Search for the cell housing the specified text and yield its (x, y) center coordinate. 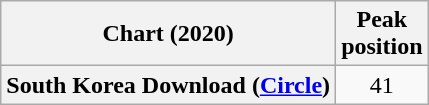
41 (382, 85)
Peakposition (382, 34)
Chart (2020) (168, 34)
South Korea Download (Circle) (168, 85)
